Return the [x, y] coordinate for the center point of the cell that contains the specified text.  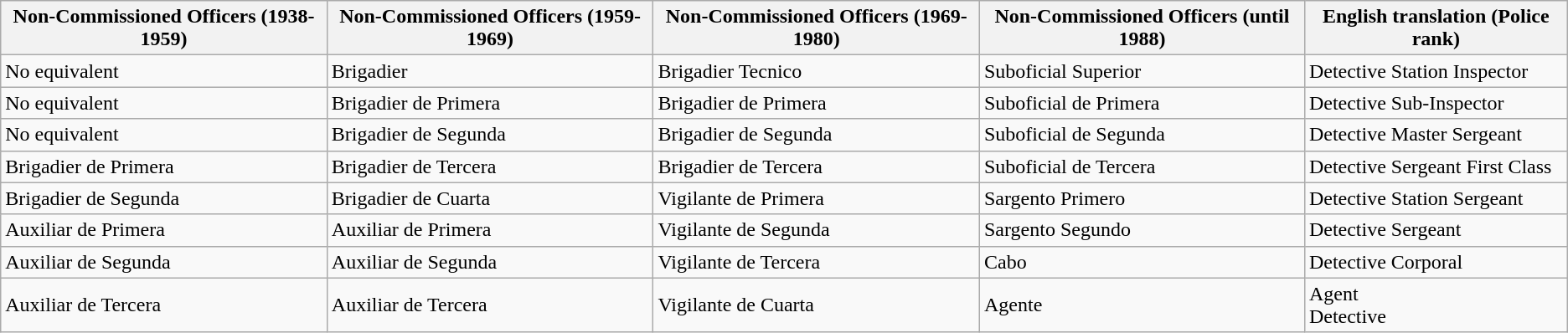
Suboficial de Tercera [1142, 166]
Brigadier [490, 71]
English translation (Police rank) [1436, 28]
Vigilante de Segunda [817, 230]
Non-Commissioned Officers (1969-1980) [817, 28]
Detective Sub-Inspector [1436, 103]
Detective Sergeant [1436, 230]
Suboficial de Primera [1142, 103]
Brigadier Tecnico [817, 71]
Detective Sergeant First Class [1436, 166]
Detective Master Sergeant [1436, 135]
Detective Station Sergeant [1436, 198]
Agente [1142, 305]
Detective Station Inspector [1436, 71]
Vigilante de Tercera [817, 262]
Suboficial Superior [1142, 71]
Sargento Segundo [1142, 230]
Vigilante de Primera [817, 198]
Suboficial de Segunda [1142, 135]
Non-Commissioned Officers (until 1988) [1142, 28]
Sargento Primero [1142, 198]
Brigadier de Cuarta [490, 198]
Non-Commissioned Officers (1959-1969) [490, 28]
Detective Corporal [1436, 262]
AgentDetective [1436, 305]
Cabo [1142, 262]
Non-Commissioned Officers (1938-1959) [164, 28]
Vigilante de Cuarta [817, 305]
